Return (X, Y) of the center of cell containing provided text 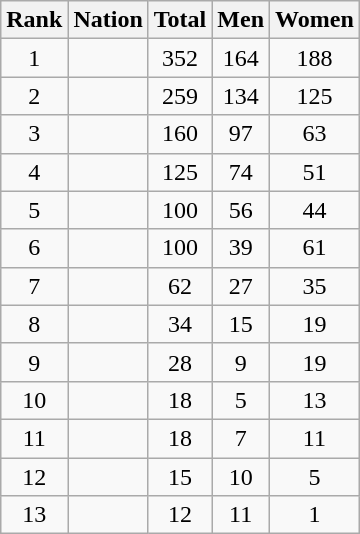
39 (241, 248)
63 (315, 134)
27 (241, 286)
8 (34, 324)
62 (180, 286)
259 (180, 96)
188 (315, 58)
74 (241, 172)
34 (180, 324)
51 (315, 172)
44 (315, 210)
160 (180, 134)
Women (315, 20)
Men (241, 20)
28 (180, 362)
2 (34, 96)
4 (34, 172)
134 (241, 96)
35 (315, 286)
Nation (108, 20)
3 (34, 134)
Total (180, 20)
Rank (34, 20)
164 (241, 58)
352 (180, 58)
6 (34, 248)
97 (241, 134)
56 (241, 210)
61 (315, 248)
